From the cell containing the given text, extract its center point as (x, y) coordinate. 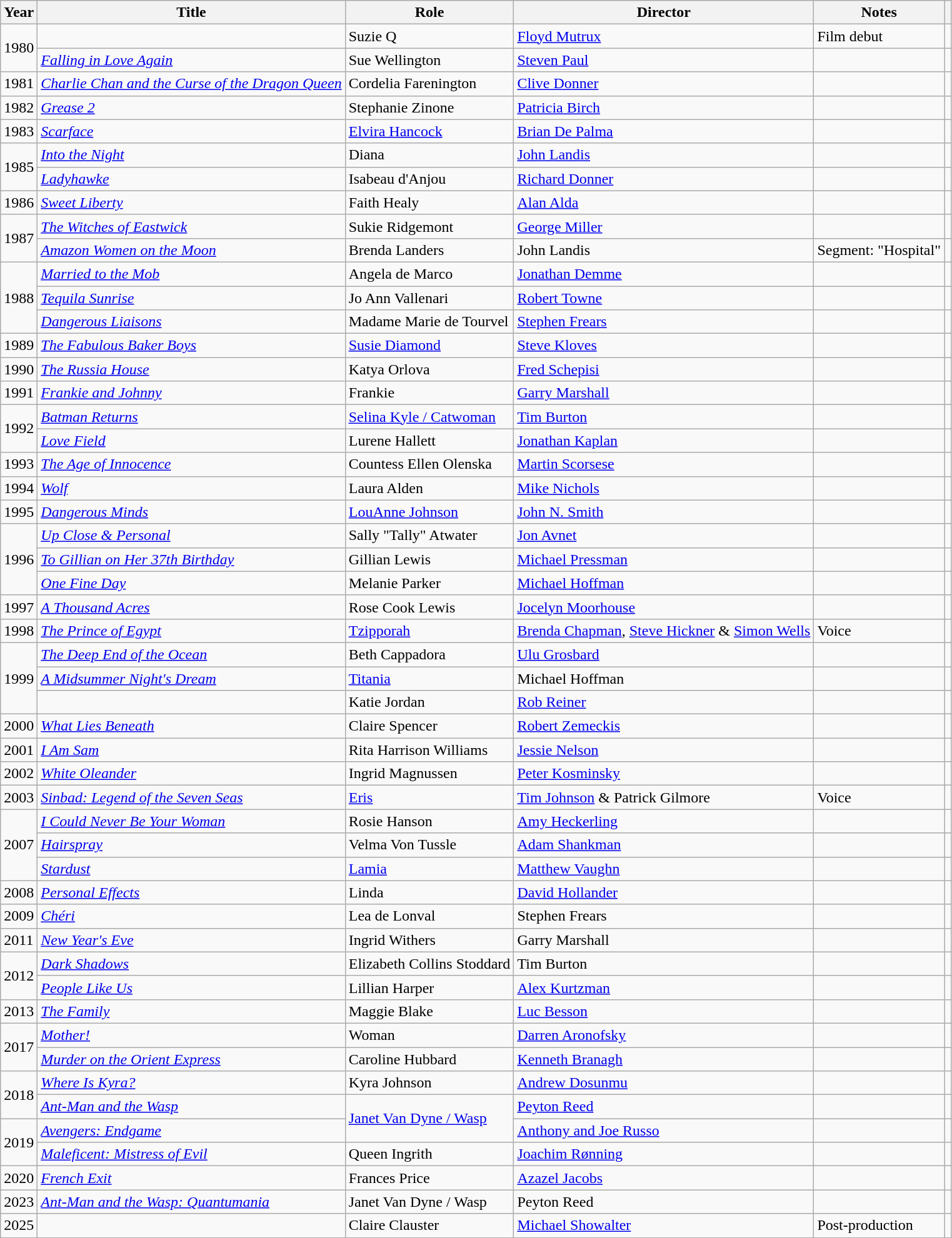
Claire Clauster (429, 1226)
Andrew Dosunmu (664, 1083)
Charlie Chan and the Curse of the Dragon Queen (191, 84)
1995 (19, 512)
Jo Ann Vallenari (429, 298)
2017 (19, 1047)
Clive Donner (664, 84)
Ulu Grosbard (664, 654)
Woman (429, 1035)
Robert Towne (664, 298)
Year (19, 12)
2012 (19, 976)
1996 (19, 559)
Martin Scorsese (664, 464)
Fred Schepisi (664, 369)
Scarface (191, 131)
Maleficent: Mistress of Evil (191, 1154)
Peter Kosminsky (664, 774)
Kyra Johnson (429, 1083)
Eris (429, 797)
Angela de Marco (429, 274)
Countess Ellen Olenska (429, 464)
What Lies Beneath (191, 726)
Cordelia Farenington (429, 84)
Dark Shadows (191, 964)
Dangerous Minds (191, 512)
2020 (19, 1178)
1981 (19, 84)
Batman Returns (191, 417)
Frances Price (429, 1178)
Steven Paul (664, 60)
John N. Smith (664, 512)
Katya Orlova (429, 369)
Matthew Vaughn (664, 869)
Notes (879, 12)
2013 (19, 1011)
Sally "Tally" Atwater (429, 536)
1987 (19, 238)
Maggie Blake (429, 1011)
Lurene Hallett (429, 441)
Brenda Landers (429, 250)
Sukie Ridgemont (429, 226)
Jonathan Demme (664, 274)
2007 (19, 845)
Lillian Harper (429, 987)
1998 (19, 631)
Chéri (191, 916)
2008 (19, 892)
Anthony and Joe Russo (664, 1131)
Kenneth Branagh (664, 1059)
The Witches of Eastwick (191, 226)
Personal Effects (191, 892)
Director (664, 12)
Patricia Birch (664, 107)
The Russia House (191, 369)
Avengers: Endgame (191, 1131)
Beth Cappadora (429, 654)
Grease 2 (191, 107)
Sweet Liberty (191, 202)
Lea de Lonval (429, 916)
Floyd Mutrux (664, 36)
One Fine Day (191, 583)
Tim Johnson & Patrick Gilmore (664, 797)
2018 (19, 1095)
I Could Never Be Your Woman (191, 821)
To Gillian on Her 37th Birthday (191, 559)
Amy Heckerling (664, 821)
2009 (19, 916)
Diana (429, 155)
Film debut (879, 36)
Elizabeth Collins Stoddard (429, 964)
Amazon Women on the Moon (191, 250)
2025 (19, 1226)
Selina Kyle / Catwoman (429, 417)
The Age of Innocence (191, 464)
Murder on the Orient Express (191, 1059)
White Oleander (191, 774)
Jon Avnet (664, 536)
Caroline Hubbard (429, 1059)
Alan Alda (664, 202)
Married to the Mob (191, 274)
1986 (19, 202)
LouAnne Johnson (429, 512)
French Exit (191, 1178)
The Prince of Egypt (191, 631)
Ant-Man and the Wasp (191, 1107)
The Family (191, 1011)
Isabeau d'Anjou (429, 179)
Madame Marie de Tourvel (429, 322)
People Like Us (191, 987)
Gillian Lewis (429, 559)
Michael Showalter (664, 1226)
1997 (19, 607)
2003 (19, 797)
Jonathan Kaplan (664, 441)
Hairspray (191, 845)
Into the Night (191, 155)
Sue Wellington (429, 60)
Richard Donner (664, 179)
2011 (19, 940)
David Hollander (664, 892)
Rosie Hanson (429, 821)
The Fabulous Baker Boys (191, 346)
Jessie Nelson (664, 750)
2023 (19, 1202)
Michael Pressman (664, 559)
Ingrid Withers (429, 940)
Mike Nichols (664, 488)
Azazel Jacobs (664, 1178)
1994 (19, 488)
Linda (429, 892)
1991 (19, 393)
Rob Reiner (664, 702)
Laura Alden (429, 488)
Susie Diamond (429, 346)
Ladyhawke (191, 179)
Falling in Love Again (191, 60)
1985 (19, 167)
The Deep End of the Ocean (191, 654)
Elvira Hancock (429, 131)
Brenda Chapman, Steve Hickner & Simon Wells (664, 631)
1999 (19, 678)
Claire Spencer (429, 726)
I Am Sam (191, 750)
Segment: "Hospital" (879, 250)
Faith Healy (429, 202)
Stephanie Zinone (429, 107)
Alex Kurtzman (664, 987)
Katie Jordan (429, 702)
1993 (19, 464)
Where Is Kyra? (191, 1083)
Mother! (191, 1035)
Rita Harrison Williams (429, 750)
Wolf (191, 488)
New Year's Eve (191, 940)
1988 (19, 297)
Rose Cook Lewis (429, 607)
Queen Ingrith (429, 1154)
2002 (19, 774)
Suzie Q (429, 36)
Robert Zemeckis (664, 726)
Frankie and Johnny (191, 393)
Darren Aronofsky (664, 1035)
1989 (19, 346)
Steve Kloves (664, 346)
Melanie Parker (429, 583)
1990 (19, 369)
Velma Von Tussle (429, 845)
Joachim Rønning (664, 1154)
Titania (429, 678)
A Midsummer Night's Dream (191, 678)
Lamia (429, 869)
Role (429, 12)
1992 (19, 429)
2019 (19, 1142)
Brian De Palma (664, 131)
Adam Shankman (664, 845)
Love Field (191, 441)
1982 (19, 107)
Post-production (879, 1226)
2000 (19, 726)
George Miller (664, 226)
1980 (19, 48)
Stardust (191, 869)
2001 (19, 750)
Tequila Sunrise (191, 298)
Frankie (429, 393)
Title (191, 12)
Jocelyn Moorhouse (664, 607)
1983 (19, 131)
A Thousand Acres (191, 607)
Luc Besson (664, 1011)
Tzipporah (429, 631)
Ingrid Magnussen (429, 774)
Dangerous Liaisons (191, 322)
Ant-Man and the Wasp: Quantumania (191, 1202)
Up Close & Personal (191, 536)
Sinbad: Legend of the Seven Seas (191, 797)
